For the text-containing cell, return its midpoint in (X, Y) coordinate format. 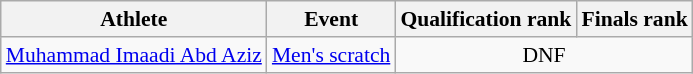
Men's scratch (332, 55)
Muhammad Imaadi Abd Aziz (134, 55)
Qualification rank (486, 19)
Athlete (134, 19)
Event (332, 19)
Finals rank (634, 19)
DNF (544, 55)
